Determine the (x, y) coordinate at the center of the cell enclosing the given text.  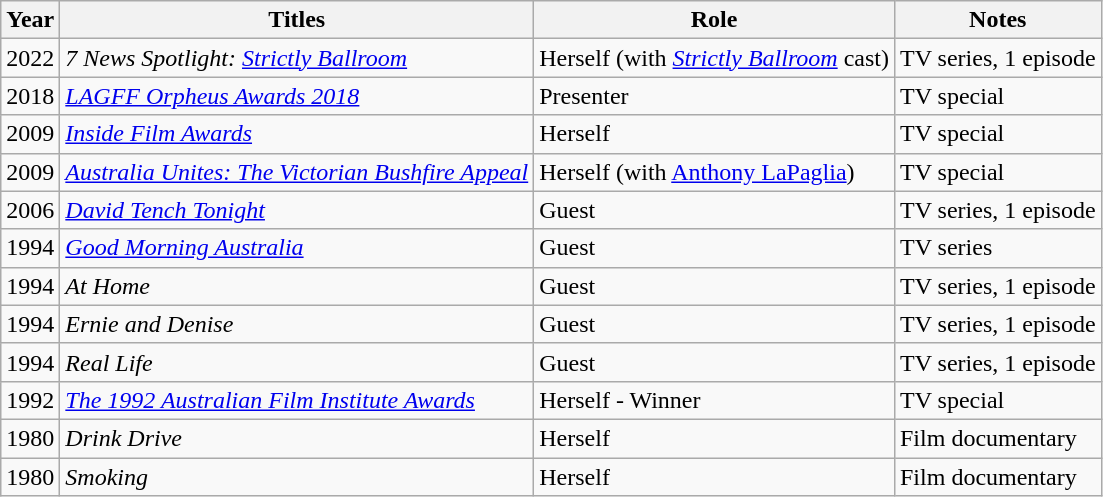
Titles (297, 20)
7 News Spotlight: Strictly Ballroom (297, 58)
Ernie and Denise (297, 324)
The 1992 Australian Film Institute Awards (297, 400)
Role (714, 20)
TV series (998, 248)
Australia Unites: The Victorian Bushfire Appeal (297, 172)
At Home (297, 286)
Herself - Winner (714, 400)
Herself (with Strictly Ballroom cast) (714, 58)
Inside Film Awards (297, 134)
1992 (30, 400)
Smoking (297, 477)
2006 (30, 210)
LAGFF Orpheus Awards 2018 (297, 96)
Year (30, 20)
2022 (30, 58)
Notes (998, 20)
David Tench Tonight (297, 210)
2018 (30, 96)
Herself (with Anthony LaPaglia) (714, 172)
Presenter (714, 96)
Drink Drive (297, 438)
Real Life (297, 362)
Good Morning Australia (297, 248)
